Locate the cell with the specified text and output its (X, Y) center coordinate. 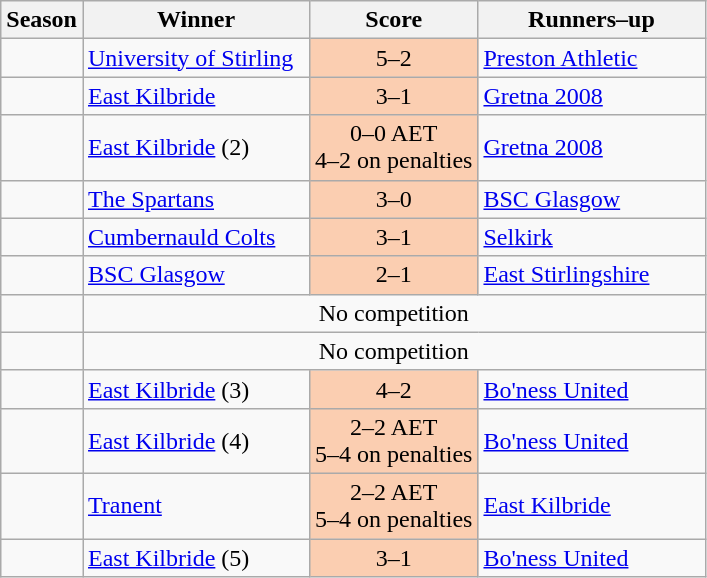
University of Stirling (196, 58)
East Kilbride (2) (196, 148)
Preston Athletic (592, 58)
Runners–up (592, 20)
2–1 (394, 275)
Tranent (196, 506)
Season (42, 20)
The Spartans (196, 199)
East Stirlingshire (592, 275)
Selkirk (592, 237)
4–2 (394, 389)
Score (394, 20)
East Kilbride (5) (196, 557)
East Kilbride (3) (196, 389)
East Kilbride (4) (196, 440)
0–0 AET4–2 on penalties (394, 148)
Cumbernauld Colts (196, 237)
Winner (196, 20)
3–0 (394, 199)
5–2 (394, 58)
